Return [x, y] of the center of cell containing provided text 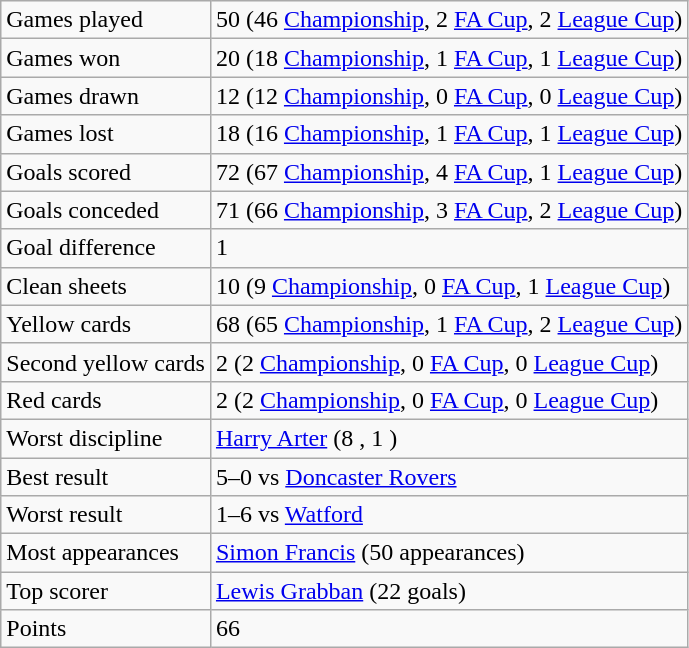
Best result [106, 477]
Simon Francis (50 appearances) [448, 553]
Worst result [106, 515]
Most appearances [106, 553]
Top scorer [106, 591]
Goal difference [106, 248]
Harry Arter (8 , 1 ) [448, 438]
Points [106, 629]
72 (67 Championship, 4 FA Cup, 1 League Cup) [448, 172]
Lewis Grabban (22 goals) [448, 591]
50 (46 Championship, 2 FA Cup, 2 League Cup) [448, 20]
Worst discipline [106, 438]
Yellow cards [106, 324]
Clean sheets [106, 286]
Games played [106, 20]
20 (18 Championship, 1 FA Cup, 1 League Cup) [448, 58]
Games lost [106, 134]
5–0 vs Doncaster Rovers [448, 477]
71 (66 Championship, 3 FA Cup, 2 League Cup) [448, 210]
Goals scored [106, 172]
12 (12 Championship, 0 FA Cup, 0 League Cup) [448, 96]
18 (16 Championship, 1 FA Cup, 1 League Cup) [448, 134]
Second yellow cards [106, 362]
Red cards [106, 400]
Goals conceded [106, 210]
66 [448, 629]
10 (9 Championship, 0 FA Cup, 1 League Cup) [448, 286]
Games drawn [106, 96]
68 (65 Championship, 1 FA Cup, 2 League Cup) [448, 324]
Games won [106, 58]
1–6 vs Watford [448, 515]
1 [448, 248]
